Return (x, y) of the center of cell containing provided text 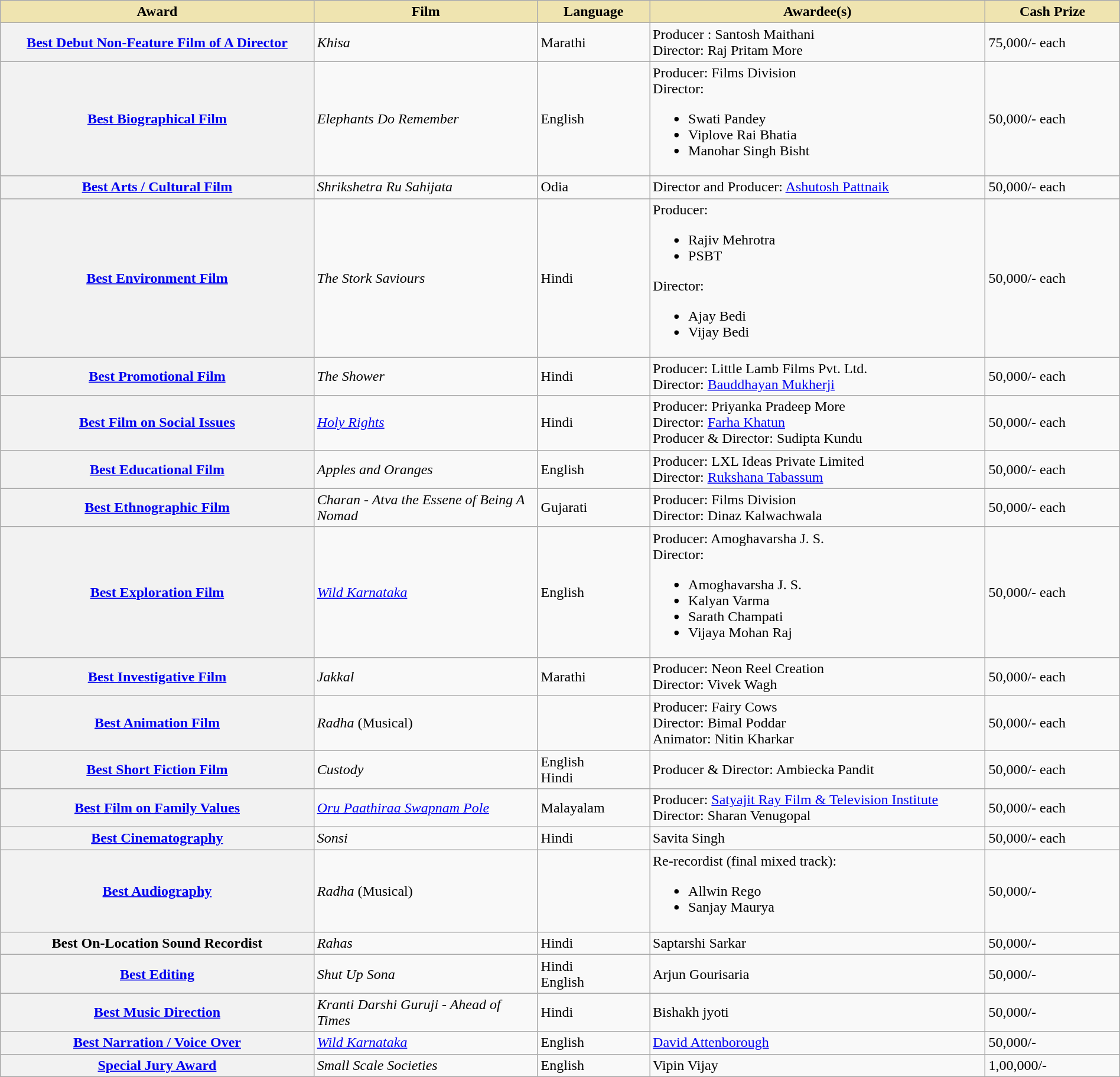
Gujarati (593, 508)
Producer: LXL Ideas Private LimitedDirector: Rukshana Tabassum (818, 469)
Director and Producer: Ashutosh Pattnaik (818, 187)
Best Narration / Voice Over (157, 1043)
Elephants Do Remember (425, 119)
Best Educational Film (157, 469)
Producer & Director: Ambiecka Pandit (818, 769)
Special Jury Award (157, 1065)
HindiEnglish (593, 974)
Vipin Vijay (818, 1065)
Arjun Gourisaria (818, 974)
Bishakh jyoti (818, 1012)
Best On-Location Sound Recordist (157, 944)
Best Promotional Film (157, 377)
Producer: Fairy CowsDirector: Bimal PoddarAnimator: Nitin Kharkar (818, 723)
Khisa (425, 43)
Film (425, 12)
Oru Paathiraa Swapnam Pole (425, 808)
Producer:Rajiv MehrotraPSBTDirector:Ajay BediVijay Bedi (818, 278)
Best Film on Social Issues (157, 423)
Kranti Darshi Guruji - Ahead of Times (425, 1012)
Producer: Amoghavarsha J. S.Director:Amoghavarsha J. S.Kalyan VarmaSarath ChampatiVijaya Mohan Raj (818, 592)
Awardee(s) (818, 12)
Producer: Satyajit Ray Film & Television InstituteDirector: Sharan Venugopal (818, 808)
Best Short Fiction Film (157, 769)
1,00,000/- (1053, 1065)
Best Ethnographic Film (157, 508)
Best Biographical Film (157, 119)
Odia (593, 187)
Charan - Atva the Essene of Being A Nomad (425, 508)
David Attenborough (818, 1043)
Best Environment Film (157, 278)
Best Animation Film (157, 723)
Best Cinematography (157, 838)
Producer: Priyanka Pradeep MoreDirector: Farha KhatunProducer & Director: Sudipta Kundu (818, 423)
Rahas (425, 944)
The Shower (425, 377)
Producer: Little Lamb Films Pvt. Ltd.Director: Bauddhayan Mukherji (818, 377)
Best Music Direction (157, 1012)
Best Exploration Film (157, 592)
Producer: Films DivisionDirector:Swati PandeyViplove Rai BhatiaManohar Singh Bisht (818, 119)
EnglishHindi (593, 769)
Savita Singh (818, 838)
Apples and Oranges (425, 469)
Jakkal (425, 677)
Small Scale Societies (425, 1065)
Best Arts / Cultural Film (157, 187)
Best Film on Family Values (157, 808)
Language (593, 12)
Holy Rights (425, 423)
Re-recordist (final mixed track):Allwin RegoSanjay Maurya (818, 891)
Saptarshi Sarkar (818, 944)
Malayalam (593, 808)
Best Investigative Film (157, 677)
Producer: Neon Reel CreationDirector: Vivek Wagh (818, 677)
Cash Prize (1053, 12)
Best Audiography (157, 891)
Shrikshetra Ru Sahijata (425, 187)
Best Debut Non-Feature Film of A Director (157, 43)
Custody (425, 769)
The Stork Saviours (425, 278)
Award (157, 12)
Producer : Santosh Maithani Director: Raj Pritam More (818, 43)
Best Editing (157, 974)
75,000/- each (1053, 43)
Producer: Films DivisionDirector: Dinaz Kalwachwala (818, 508)
Shut Up Sona (425, 974)
Sonsi (425, 838)
